Find where the given text appears and provide that cell's center as (X, Y) coordinate. 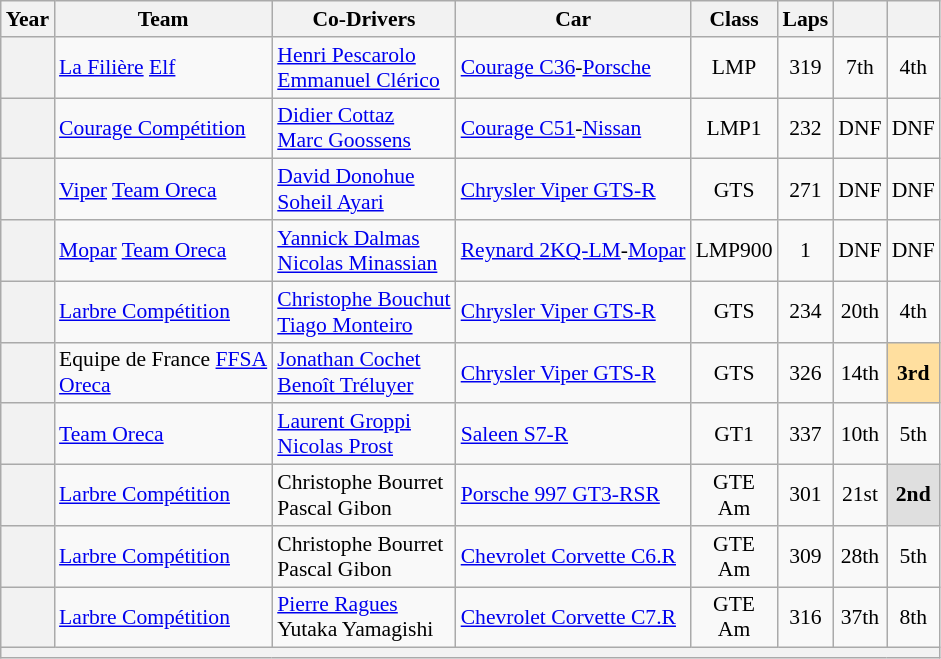
Courage C36-Porsche (574, 68)
7th (860, 68)
316 (806, 618)
271 (806, 190)
David Donohue Soheil Ayari (364, 190)
301 (806, 496)
319 (806, 68)
21st (860, 496)
Car (574, 19)
326 (806, 372)
232 (806, 128)
Reynard 2KQ-LM-Mopar (574, 250)
Didier Cottaz Marc Goossens (364, 128)
8th (914, 618)
234 (806, 312)
LMP (734, 68)
Chevrolet Corvette C7.R (574, 618)
Porsche 997 GT3-RSR (574, 496)
Jonathan Cochet Benoît Tréluyer (364, 372)
Co-Drivers (364, 19)
Courage Compétition (163, 128)
Christophe Bouchut Tiago Monteiro (364, 312)
10th (860, 434)
28th (860, 556)
Pierre Ragues Yutaka Yamagishi (364, 618)
Saleen S7-R (574, 434)
37th (860, 618)
Yannick Dalmas Nicolas Minassian (364, 250)
Henri Pescarolo Emmanuel Clérico (364, 68)
Team Oreca (163, 434)
3rd (914, 372)
Courage C51-Nissan (574, 128)
LMP900 (734, 250)
14th (860, 372)
20th (860, 312)
Year (28, 19)
309 (806, 556)
Class (734, 19)
Chevrolet Corvette C6.R (574, 556)
Team (163, 19)
GT1 (734, 434)
337 (806, 434)
Equipe de France FFSA Oreca (163, 372)
Laurent Groppi Nicolas Prost (364, 434)
2nd (914, 496)
Mopar Team Oreca (163, 250)
Viper Team Oreca (163, 190)
1 (806, 250)
La Filière Elf (163, 68)
Laps (806, 19)
LMP1 (734, 128)
